Determine the (X, Y) coordinate at the center of the cell enclosing the given text.  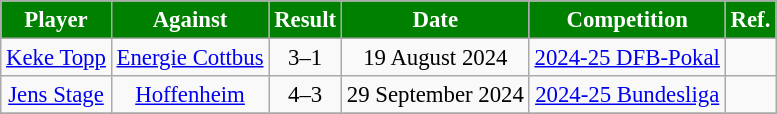
19 August 2024 (435, 58)
2024-25 DFB-Pokal (627, 58)
Result (306, 20)
Hoffenheim (190, 95)
Keke Topp (56, 58)
Ref. (750, 20)
3–1 (306, 58)
Date (435, 20)
Competition (627, 20)
Player (56, 20)
Jens Stage (56, 95)
Against (190, 20)
2024-25 Bundesliga (627, 95)
Energie Cottbus (190, 58)
4–3 (306, 95)
29 September 2024 (435, 95)
